Capture the cell that displays the provided text and extract its [x, y] central coordinate. 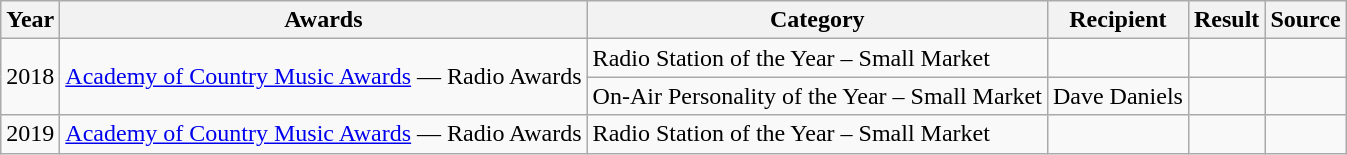
2018 [30, 77]
Result [1226, 20]
Recipient [1118, 20]
2019 [30, 134]
Dave Daniels [1118, 96]
On-Air Personality of the Year – Small Market [817, 96]
Category [817, 20]
Awards [324, 20]
Source [1306, 20]
Year [30, 20]
